Determine the (X, Y) coordinate at the center of the cell enclosing the given text.  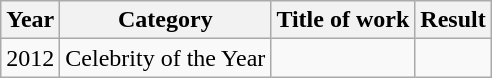
Celebrity of the Year (166, 58)
2012 (30, 58)
Year (30, 20)
Title of work (343, 20)
Result (453, 20)
Category (166, 20)
